From the cell containing the given text, extract its center point as (X, Y) coordinate. 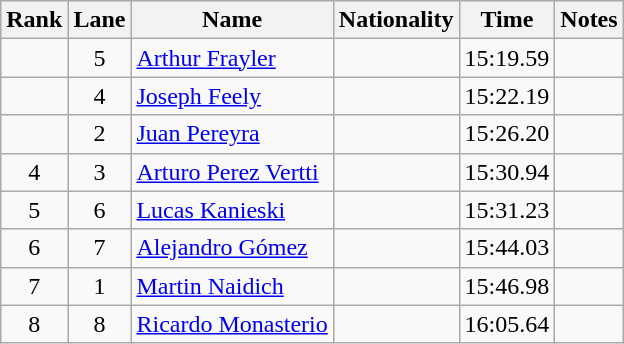
Rank (34, 20)
15:22.19 (507, 96)
15:44.03 (507, 248)
Name (232, 20)
2 (100, 134)
15:19.59 (507, 58)
Arturo Perez Vertti (232, 172)
Ricardo Monasterio (232, 324)
15:46.98 (507, 286)
Juan Pereyra (232, 134)
Martin Naidich (232, 286)
3 (100, 172)
Time (507, 20)
Arthur Frayler (232, 58)
Lucas Kanieski (232, 210)
15:26.20 (507, 134)
Notes (589, 20)
16:05.64 (507, 324)
Alejandro Gómez (232, 248)
15:30.94 (507, 172)
15:31.23 (507, 210)
Lane (100, 20)
Joseph Feely (232, 96)
Nationality (396, 20)
1 (100, 286)
